Locate the cell with the specified text and output its (X, Y) center coordinate. 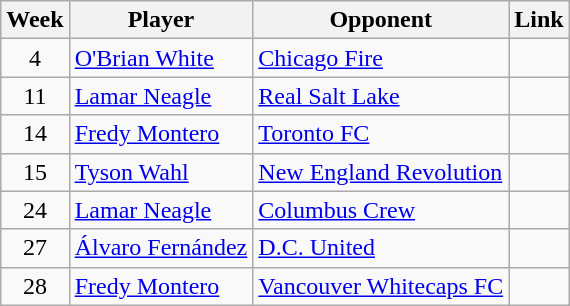
14 (35, 134)
Link (539, 20)
New England Revolution (381, 172)
Toronto FC (381, 134)
Álvaro Fernández (161, 248)
Real Salt Lake (381, 96)
Vancouver Whitecaps FC (381, 286)
Columbus Crew (381, 210)
24 (35, 210)
15 (35, 172)
Tyson Wahl (161, 172)
28 (35, 286)
Chicago Fire (381, 58)
Week (35, 20)
4 (35, 58)
Player (161, 20)
Opponent (381, 20)
D.C. United (381, 248)
O'Brian White (161, 58)
27 (35, 248)
11 (35, 96)
